Determine the [X, Y] coordinate at the center of the cell enclosing the given text.  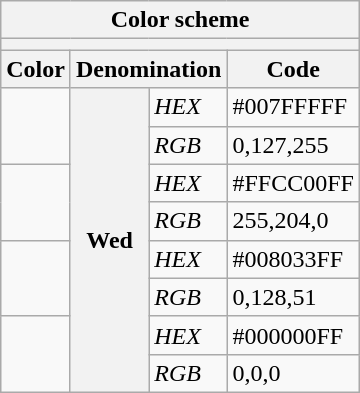
Denomination [148, 69]
#007FFFFF [293, 107]
Code [293, 69]
#008033FF [293, 259]
Wed [109, 240]
255,204,0 [293, 221]
0,128,51 [293, 297]
#FFCC00FF [293, 183]
Color [36, 69]
Color scheme [180, 20]
0,0,0 [293, 373]
#000000FF [293, 335]
0,127,255 [293, 145]
